For the text-containing cell, return its midpoint in (x, y) coordinate format. 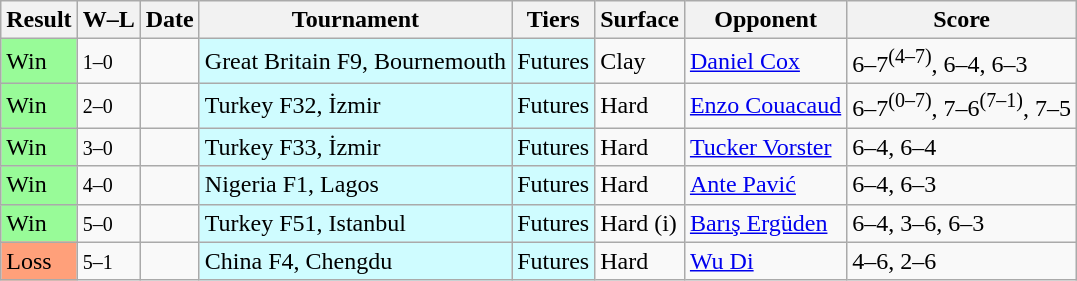
Great Britain F9, Bournemouth (355, 62)
Opponent (765, 20)
Result (39, 20)
Tournament (355, 20)
Enzo Couacaud (765, 106)
Barış Ergüden (765, 223)
Surface (640, 20)
6–7(0–7), 7–6(7–1), 7–5 (962, 106)
4–6, 2–6 (962, 261)
Tucker Vorster (765, 147)
Turkey F33, İzmir (355, 147)
3–0 (108, 147)
Tiers (554, 20)
Score (962, 20)
China F4, Chengdu (355, 261)
Turkey F51, Istanbul (355, 223)
2–0 (108, 106)
Ante Pavić (765, 185)
Date (170, 20)
1–0 (108, 62)
Hard (i) (640, 223)
6–7(4–7), 6–4, 6–3 (962, 62)
W–L (108, 20)
Clay (640, 62)
Turkey F32, İzmir (355, 106)
4–0 (108, 185)
Loss (39, 261)
Wu Di (765, 261)
5–1 (108, 261)
5–0 (108, 223)
6–4, 3–6, 6–3 (962, 223)
6–4, 6–3 (962, 185)
Nigeria F1, Lagos (355, 185)
Daniel Cox (765, 62)
6–4, 6–4 (962, 147)
